From the cell containing the given text, extract its center point as (x, y) coordinate. 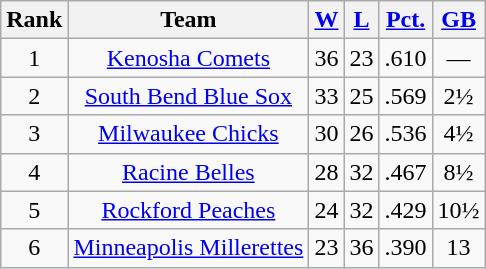
Kenosha Comets (188, 58)
Team (188, 20)
.610 (406, 58)
30 (326, 134)
26 (362, 134)
Milwaukee Chicks (188, 134)
2 (34, 96)
.569 (406, 96)
Racine Belles (188, 172)
13 (458, 248)
25 (362, 96)
.429 (406, 210)
6 (34, 248)
GB (458, 20)
W (326, 20)
8½ (458, 172)
L (362, 20)
24 (326, 210)
28 (326, 172)
Pct. (406, 20)
33 (326, 96)
1 (34, 58)
.536 (406, 134)
Minneapolis Millerettes (188, 248)
Rockford Peaches (188, 210)
— (458, 58)
.467 (406, 172)
5 (34, 210)
4½ (458, 134)
South Bend Blue Sox (188, 96)
10½ (458, 210)
Rank (34, 20)
.390 (406, 248)
4 (34, 172)
2½ (458, 96)
3 (34, 134)
